Scan for the cell matching the given text and deliver its [x, y] coordinate at center. 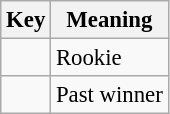
Meaning [110, 20]
Key [26, 20]
Rookie [110, 58]
Past winner [110, 95]
